Identify which cell holds the provided text, then report its (x, y) central coordinate. 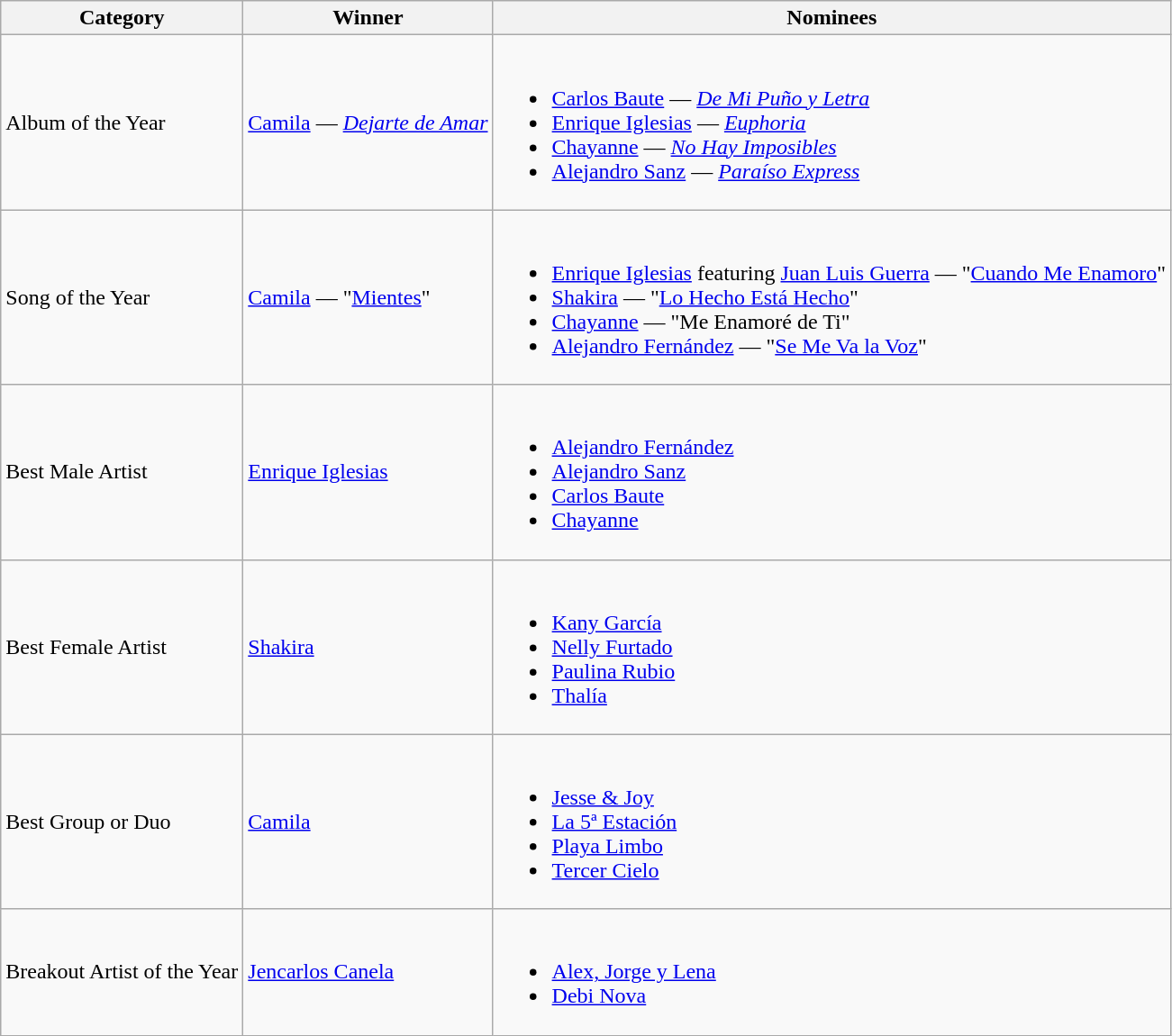
Jencarlos Canela (368, 972)
Enrique Iglesias (368, 472)
Song of the Year (123, 297)
Carlos Baute — De Mi Puño y LetraEnrique Iglesias — EuphoriaChayanne — No Hay ImposiblesAlejandro Sanz — Paraíso Express (831, 123)
Alex, Jorge y LenaDebi Nova (831, 972)
Breakout Artist of the Year (123, 972)
Camila — Dejarte de Amar (368, 123)
Best Male Artist (123, 472)
Best Group or Duo (123, 822)
Best Female Artist (123, 647)
Album of the Year (123, 123)
Alejandro FernándezAlejandro SanzCarlos BauteChayanne (831, 472)
Nominees (831, 18)
Shakira (368, 647)
Category (123, 18)
Winner (368, 18)
Kany GarcíaNelly FurtadoPaulina RubioThalía (831, 647)
Jesse & JoyLa 5ª EstaciónPlaya LimboTercer Cielo (831, 822)
Camila (368, 822)
Camila — "Mientes" (368, 297)
